Pinpoint the cell where the given text exists, returning its (X, Y) midpoint coordinate. 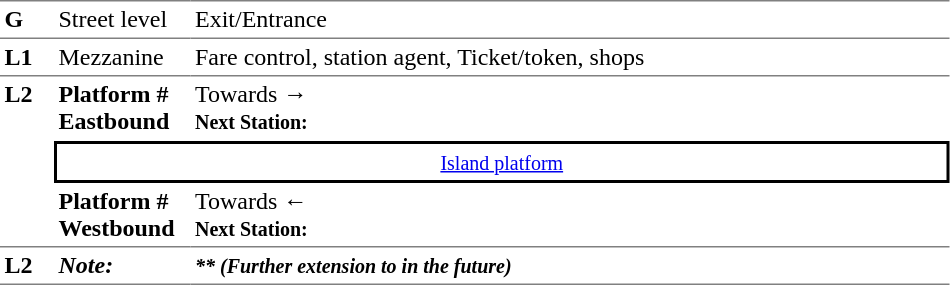
Towards → Next Station: (570, 108)
Exit/Entrance (570, 20)
Platform #Eastbound (122, 108)
Fare control, station agent, Ticket/token, shops (570, 58)
Island platform (502, 162)
Street level (122, 20)
G (27, 20)
L2 (27, 162)
L1 (27, 58)
Towards ← Next Station: (570, 215)
Mezzanine (122, 58)
Platform #Westbound (122, 215)
